Determine the (X, Y) coordinate at the center of the cell enclosing the given text.  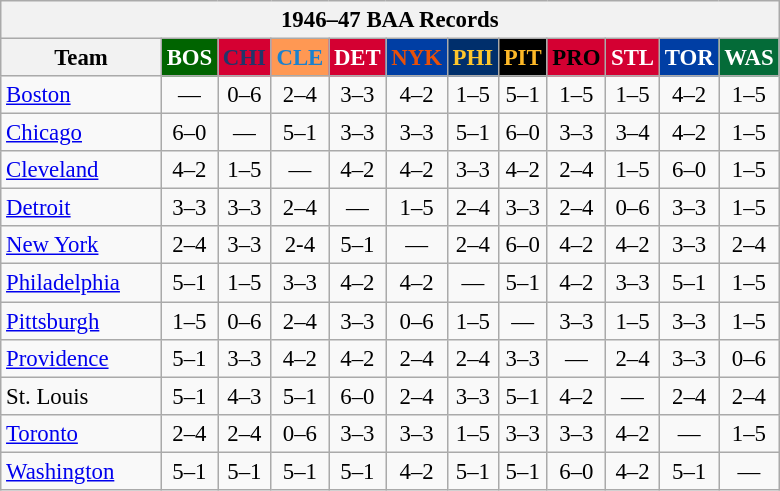
Philadelphia (82, 283)
4–3 (245, 396)
St. Louis (82, 396)
STL (633, 58)
CHI (245, 58)
CLE (300, 58)
BOS (189, 58)
2-4 (300, 245)
New York (82, 245)
Washington (82, 471)
PHI (472, 58)
NYK (416, 58)
Chicago (82, 133)
TOR (689, 58)
PIT (522, 58)
WAS (749, 58)
Providence (82, 358)
Boston (82, 95)
Toronto (82, 433)
3–4 (633, 133)
Team (82, 58)
Detroit (82, 208)
1946–47 BAA Records (390, 20)
PRO (576, 58)
Pittsburgh (82, 321)
DET (358, 58)
Cleveland (82, 170)
